Provide the [X, Y] coordinate of the cell's center where the given text is located.  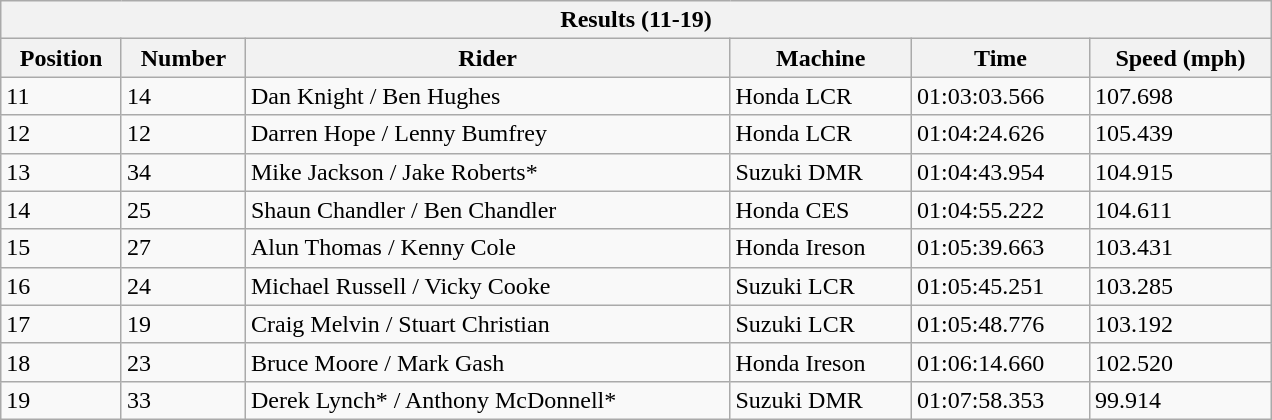
01:04:55.222 [1000, 210]
103.192 [1181, 324]
103.431 [1181, 248]
17 [62, 324]
99.914 [1181, 400]
104.611 [1181, 210]
Number [183, 58]
Speed (mph) [1181, 58]
11 [62, 96]
16 [62, 286]
105.439 [1181, 134]
01:07:58.353 [1000, 400]
33 [183, 400]
Machine [821, 58]
01:04:24.626 [1000, 134]
104.915 [1181, 172]
Time [1000, 58]
Darren Hope / Lenny Bumfrey [487, 134]
15 [62, 248]
01:05:39.663 [1000, 248]
107.698 [1181, 96]
01:04:43.954 [1000, 172]
01:03:03.566 [1000, 96]
13 [62, 172]
103.285 [1181, 286]
Rider [487, 58]
01:05:48.776 [1000, 324]
01:05:45.251 [1000, 286]
24 [183, 286]
Results (11-19) [636, 20]
Mike Jackson / Jake Roberts* [487, 172]
23 [183, 362]
01:06:14.660 [1000, 362]
18 [62, 362]
Michael Russell / Vicky Cooke [487, 286]
25 [183, 210]
27 [183, 248]
Honda CES [821, 210]
34 [183, 172]
Craig Melvin / Stuart Christian [487, 324]
Position [62, 58]
Derek Lynch* / Anthony McDonnell* [487, 400]
102.520 [1181, 362]
Dan Knight / Ben Hughes [487, 96]
Shaun Chandler / Ben Chandler [487, 210]
Alun Thomas / Kenny Cole [487, 248]
Bruce Moore / Mark Gash [487, 362]
